Return (X, Y) of the center of cell containing provided text 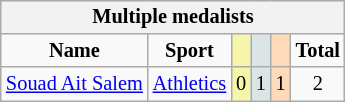
0 (241, 84)
Sport (190, 51)
Name (74, 51)
Multiple medalists (173, 17)
Total (318, 51)
Souad Ait Salem (74, 84)
2 (318, 84)
Athletics (190, 84)
